Identify which cell holds the provided text, then report its [x, y] central coordinate. 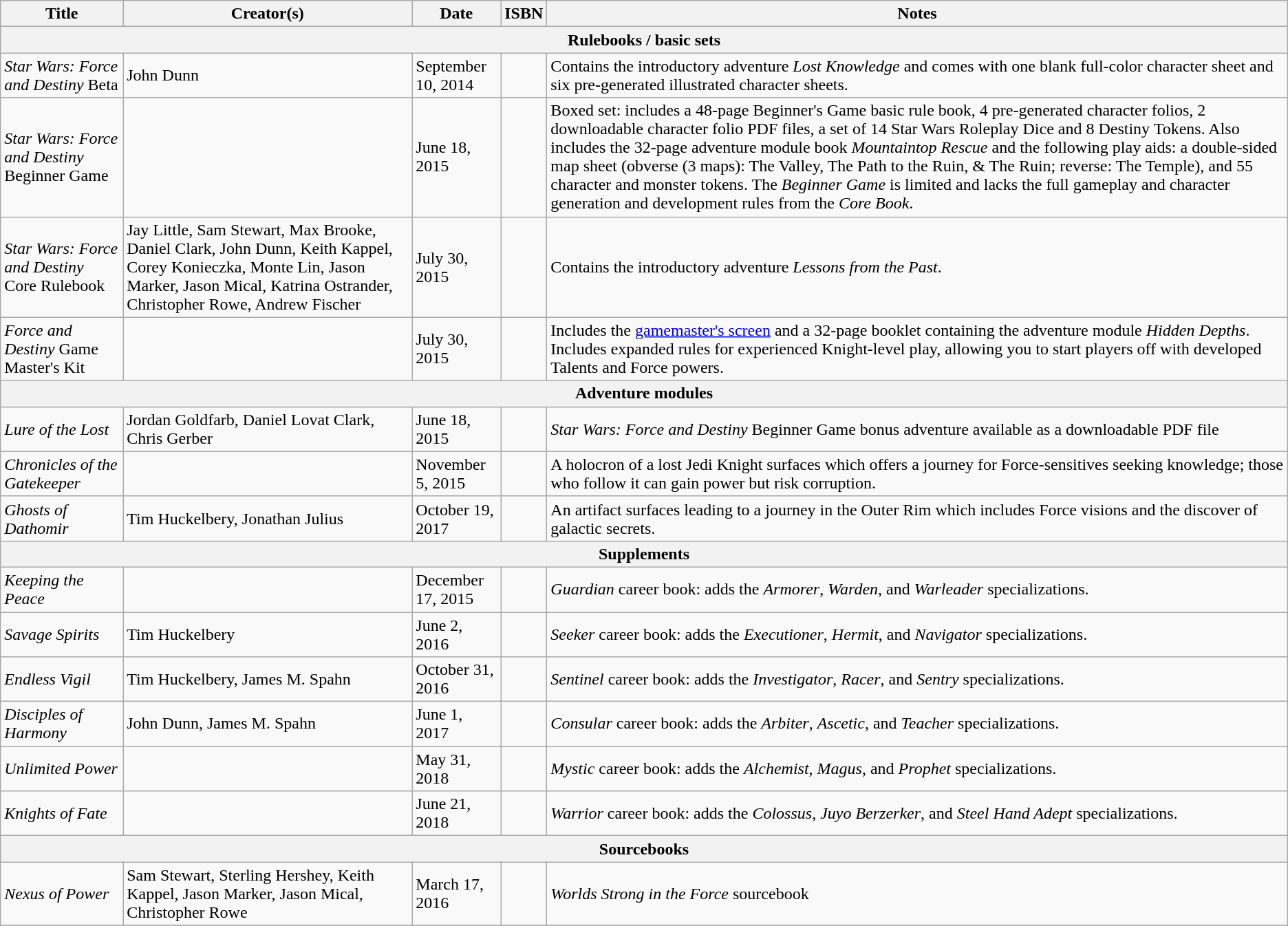
ISBN [524, 14]
Endless Vigil [62, 680]
Date [457, 14]
Star Wars: Force and Destiny Beta [62, 76]
Contains the introductory adventure Lessons from the Past. [917, 267]
October 19, 2017 [457, 519]
June 21, 2018 [457, 813]
Nexus of Power [62, 894]
Chronicles of the Gatekeeper [62, 473]
Rulebooks / basic sets [644, 40]
Jordan Goldfarb, Daniel Lovat Clark, Chris Gerber [268, 429]
May 31, 2018 [457, 769]
Tim Huckelbery, James M. Spahn [268, 680]
Lure of the Lost [62, 429]
Savage Spirits [62, 634]
Supplements [644, 554]
Star Wars: Force and Destiny Core Rulebook [62, 267]
Title [62, 14]
Ghosts of Dathomir [62, 519]
Seeker career book: adds the Executioner, Hermit, and Navigator specializations. [917, 634]
Star Wars: Force and Destiny Beginner Game bonus adventure available as a downloadable PDF file [917, 429]
Unlimited Power [62, 769]
Sourcebooks [644, 849]
June 2, 2016 [457, 634]
Warrior career book: adds the Colossus, Juyo Berzerker, and Steel Hand Adept specializations. [917, 813]
Consular career book: adds the Arbiter, Ascetic, and Teacher specializations. [917, 724]
Sentinel career book: adds the Investigator, Racer, and Sentry specializations. [917, 680]
October 31, 2016 [457, 680]
June 1, 2017 [457, 724]
John Dunn, James M. Spahn [268, 724]
Notes [917, 14]
November 5, 2015 [457, 473]
Worlds Strong in the Force sourcebook [917, 894]
Force and Destiny Game Master's Kit [62, 349]
Star Wars: Force and Destiny Beginner Game [62, 157]
Sam Stewart, Sterling Hershey, Keith Kappel, Jason Marker, Jason Mical, Christopher Rowe [268, 894]
Guardian career book: adds the Armorer, Warden, and Warleader specializations. [917, 589]
Knights of Fate [62, 813]
Keeping the Peace [62, 589]
March 17, 2016 [457, 894]
September 10, 2014 [457, 76]
Mystic career book: adds the Alchemist, Magus, and Prophet specializations. [917, 769]
Disciples of Harmony [62, 724]
December 17, 2015 [457, 589]
Adventure modules [644, 394]
An artifact surfaces leading to a journey in the Outer Rim which includes Force visions and the discover of galactic secrets. [917, 519]
Tim Huckelbery [268, 634]
Creator(s) [268, 14]
John Dunn [268, 76]
Tim Huckelbery, Jonathan Julius [268, 519]
